Scan for the cell matching the given text and deliver its [X, Y] coordinate at center. 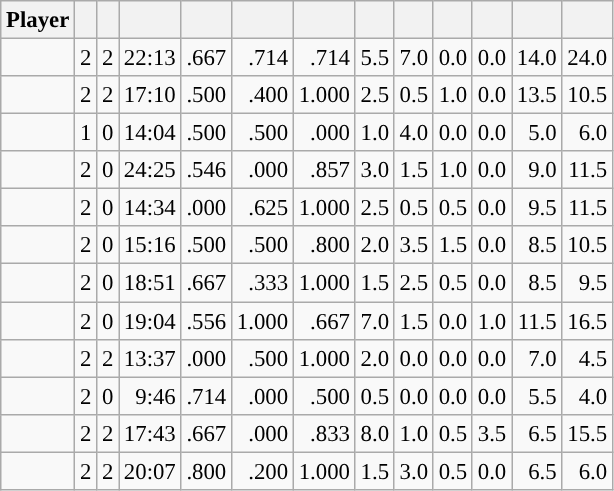
24:25 [150, 170]
9:46 [150, 396]
14:04 [150, 133]
14.0 [537, 58]
4.5 [587, 358]
24.0 [587, 58]
13:37 [150, 358]
18:51 [150, 283]
15:16 [150, 245]
5.0 [537, 133]
20:07 [150, 471]
Player [38, 20]
8.0 [374, 433]
.857 [324, 170]
19:04 [150, 321]
22:13 [150, 58]
13.5 [537, 95]
.400 [263, 95]
14:34 [150, 208]
17:10 [150, 95]
.625 [263, 208]
16.5 [587, 321]
9.0 [537, 170]
.333 [263, 283]
1 [86, 133]
.556 [206, 321]
.200 [263, 471]
15.5 [587, 433]
.546 [206, 170]
17:43 [150, 433]
.833 [324, 433]
